Locate the cell with the specified text and output its [X, Y] center coordinate. 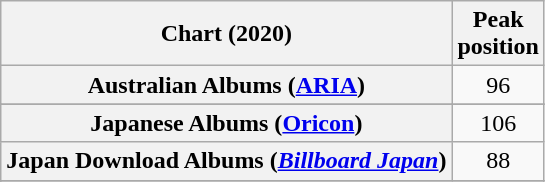
Japan Download Albums (Billboard Japan) [226, 161]
Australian Albums (ARIA) [226, 85]
Peakposition [498, 34]
Japanese Albums (Oricon) [226, 123]
Chart (2020) [226, 34]
106 [498, 123]
96 [498, 85]
88 [498, 161]
